Scan for the cell matching the given text and deliver its [X, Y] coordinate at center. 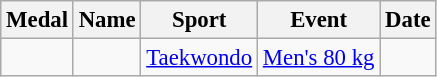
Event [318, 20]
Sport [200, 20]
Medal [38, 20]
Taekwondo [200, 58]
Men's 80 kg [318, 58]
Date [408, 20]
Name [107, 20]
